Return (X, Y) of the center of cell containing provided text 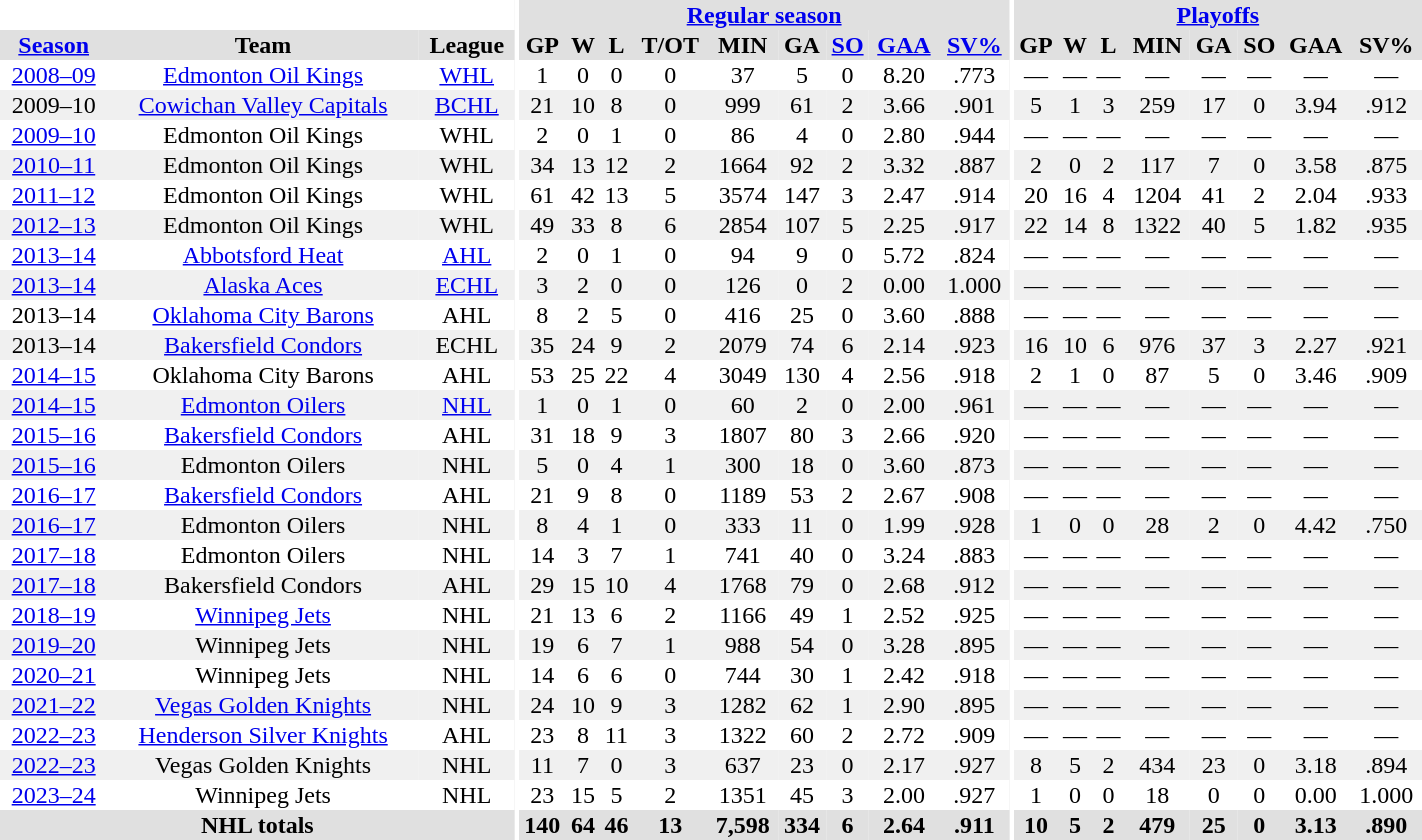
.911 (974, 825)
3.58 (1316, 165)
3.28 (904, 645)
2021–22 (54, 705)
.920 (974, 435)
.890 (1386, 825)
.933 (1386, 195)
5.72 (904, 255)
Cowichan Valley Capitals (262, 105)
3.32 (904, 165)
.773 (974, 75)
2854 (743, 225)
3.46 (1316, 375)
2.80 (904, 135)
42 (582, 195)
1.82 (1316, 225)
1204 (1158, 195)
45 (802, 795)
2.25 (904, 225)
.923 (974, 345)
34 (542, 165)
1282 (743, 705)
BCHL (467, 105)
333 (743, 525)
20 (1036, 195)
.917 (974, 225)
Team (262, 45)
NHL totals (258, 825)
.914 (974, 195)
.944 (974, 135)
Regular season (764, 15)
46 (616, 825)
74 (802, 345)
744 (743, 675)
2012–13 (54, 225)
.921 (1386, 345)
.901 (974, 105)
.928 (974, 525)
3.94 (1316, 105)
999 (743, 105)
33 (582, 225)
1664 (743, 165)
3.18 (1316, 765)
31 (542, 435)
1351 (743, 795)
2.47 (904, 195)
12 (616, 165)
2018–19 (54, 615)
2.14 (904, 345)
64 (582, 825)
2.68 (904, 585)
3.66 (904, 105)
479 (1158, 825)
107 (802, 225)
2010–11 (54, 165)
80 (802, 435)
741 (743, 555)
147 (802, 195)
2.67 (904, 495)
637 (743, 765)
434 (1158, 765)
41 (1214, 195)
T/OT (670, 45)
2.27 (1316, 345)
86 (743, 135)
.935 (1386, 225)
94 (743, 255)
2079 (743, 345)
.908 (974, 495)
29 (542, 585)
54 (802, 645)
126 (743, 285)
3.24 (904, 555)
28 (1158, 525)
8.20 (904, 75)
.873 (974, 465)
.887 (974, 165)
2019–20 (54, 645)
2.66 (904, 435)
3.13 (1316, 825)
416 (743, 315)
.750 (1386, 525)
2.52 (904, 615)
988 (743, 645)
130 (802, 375)
.875 (1386, 165)
2.04 (1316, 195)
2008–09 (54, 75)
.824 (974, 255)
1166 (743, 615)
2020–21 (54, 675)
259 (1158, 105)
62 (802, 705)
117 (1158, 165)
87 (1158, 375)
2011–12 (54, 195)
.961 (974, 405)
2.17 (904, 765)
Playoffs (1218, 15)
3049 (743, 375)
Alaska Aces (262, 285)
976 (1158, 345)
Abbotsford Heat (262, 255)
.888 (974, 315)
30 (802, 675)
1807 (743, 435)
140 (542, 825)
2.42 (904, 675)
2.72 (904, 735)
4.42 (1316, 525)
7,598 (743, 825)
1768 (743, 585)
334 (802, 825)
Henderson Silver Knights (262, 735)
.925 (974, 615)
.894 (1386, 765)
2.56 (904, 375)
.883 (974, 555)
3574 (743, 195)
1189 (743, 495)
1.99 (904, 525)
35 (542, 345)
19 (542, 645)
2.64 (904, 825)
17 (1214, 105)
79 (802, 585)
2023–24 (54, 795)
92 (802, 165)
300 (743, 465)
League (467, 45)
2.90 (904, 705)
Season (54, 45)
